Capture the cell that displays the provided text and extract its [x, y] central coordinate. 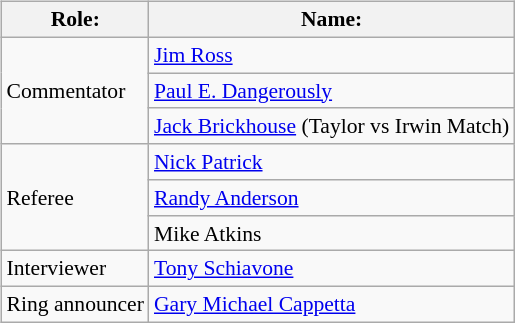
Referee [76, 198]
Interviewer [76, 269]
Name: [332, 20]
Nick Patrick [332, 162]
Jack Brickhouse (Taylor vs Irwin Match) [332, 126]
Commentator [76, 90]
Randy Anderson [332, 198]
Paul E. Dangerously [332, 91]
Ring announcer [76, 305]
Jim Ross [332, 55]
Role: [76, 20]
Tony Schiavone [332, 269]
Mike Atkins [332, 233]
Gary Michael Cappetta [332, 305]
